Capture the cell that displays the provided text and extract its (x, y) central coordinate. 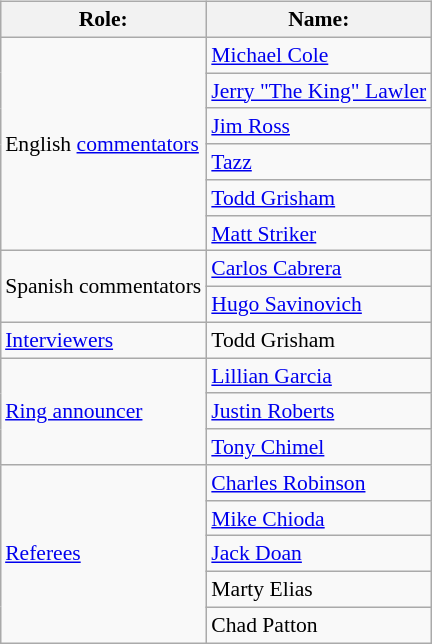
Michael Cole (318, 55)
Chad Patton (318, 625)
Jim Ross (318, 126)
Marty Elias (318, 590)
Spanish commentators (103, 286)
English commentators (103, 144)
Carlos Cabrera (318, 269)
Jerry "The King" Lawler (318, 91)
Mike Chioda (318, 518)
Charles Robinson (318, 483)
Jack Doan (318, 554)
Ring announcer (103, 412)
Referees (103, 554)
Justin Roberts (318, 411)
Lillian Garcia (318, 376)
Interviewers (103, 340)
Tazz (318, 162)
Tony Chimel (318, 447)
Role: (103, 20)
Matt Striker (318, 233)
Hugo Savinovich (318, 305)
Name: (318, 20)
